Search for the cell housing the specified text and yield its [x, y] center coordinate. 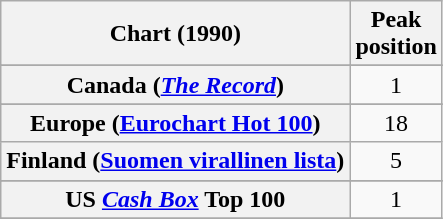
Canada (The Record) [176, 85]
US Cash Box Top 100 [176, 199]
5 [396, 161]
18 [396, 123]
Europe (Eurochart Hot 100) [176, 123]
Finland (Suomen virallinen lista) [176, 161]
Peakposition [396, 34]
Chart (1990) [176, 34]
